Pinpoint the cell where the given text exists, returning its (X, Y) midpoint coordinate. 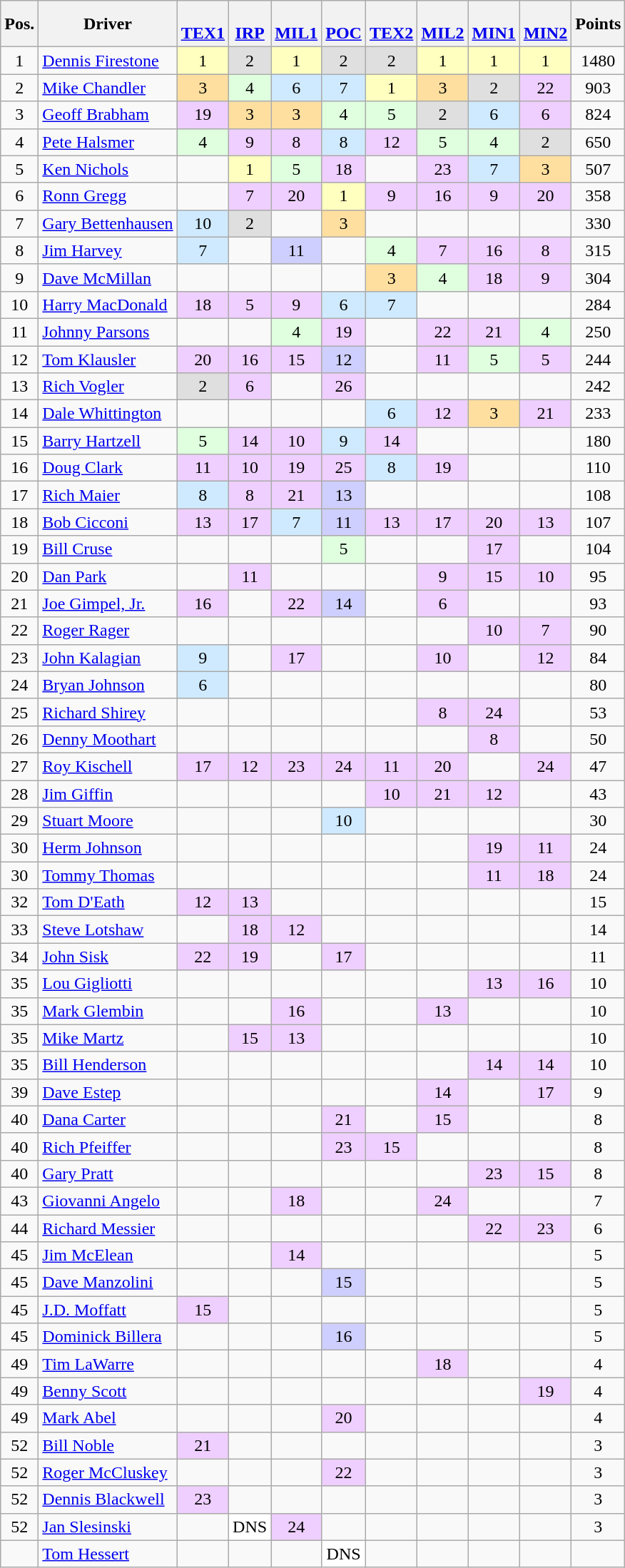
POC (344, 24)
33 (20, 930)
Roger McCluskey (108, 1472)
95 (598, 576)
90 (598, 631)
MIN1 (494, 24)
Roy Kischell (108, 766)
Driver (108, 24)
32 (20, 902)
304 (598, 278)
233 (598, 414)
Dave Estep (108, 1092)
Pos. (20, 24)
Bill Cruse (108, 549)
Tommy Thomas (108, 875)
Mark Abel (108, 1418)
108 (598, 495)
358 (598, 196)
39 (20, 1092)
Tom Klausler (108, 359)
Dave Manzolini (108, 1283)
315 (598, 250)
Tom Hessert (108, 1554)
53 (598, 712)
IRP (250, 24)
Jim Giffin (108, 794)
Herm Johnson (108, 848)
Roger Rager (108, 631)
Ronn Gregg (108, 196)
Benny Scott (108, 1391)
104 (598, 549)
44 (20, 1228)
MIN2 (545, 24)
824 (598, 115)
TEX1 (203, 24)
Giovanni Angelo (108, 1201)
Bill Noble (108, 1445)
29 (20, 821)
Dana Carter (108, 1119)
244 (598, 359)
Bob Cicconi (108, 522)
Ken Nichols (108, 169)
Tim LaWarre (108, 1364)
MIL2 (442, 24)
34 (20, 957)
Dave McMillan (108, 278)
Points (598, 24)
MIL1 (297, 24)
Jim Harvey (108, 250)
903 (598, 88)
Rich Vogler (108, 387)
Johnny Parsons (108, 332)
110 (598, 468)
107 (598, 522)
50 (598, 739)
Pete Halsmer (108, 142)
84 (598, 658)
Bill Henderson (108, 1065)
284 (598, 305)
Denny Moothart (108, 739)
Stuart Moore (108, 821)
Dominick Billera (108, 1337)
242 (598, 387)
Lou Gigliotti (108, 984)
Mike Chandler (108, 88)
Dennis Blackwell (108, 1500)
Tom D'Eath (108, 902)
Gary Pratt (108, 1174)
Dennis Firestone (108, 61)
80 (598, 685)
Richard Messier (108, 1228)
Richard Shirey (108, 712)
Jim McElean (108, 1256)
330 (598, 223)
John Sisk (108, 957)
Dan Park (108, 576)
John Kalagian (108, 658)
93 (598, 604)
27 (20, 766)
Harry MacDonald (108, 305)
Dale Whittington (108, 414)
Jan Slesinski (108, 1527)
507 (598, 169)
47 (598, 766)
250 (598, 332)
28 (20, 794)
Barry Hartzell (108, 441)
J.D. Moffatt (108, 1310)
Bryan Johnson (108, 685)
TEX2 (391, 24)
Geoff Brabham (108, 115)
Rich Pfeiffer (108, 1146)
Mark Glembin (108, 1011)
1480 (598, 61)
Rich Maier (108, 495)
Doug Clark (108, 468)
180 (598, 441)
Steve Lotshaw (108, 930)
Joe Gimpel, Jr. (108, 604)
Mike Martz (108, 1038)
650 (598, 142)
Gary Bettenhausen (108, 223)
